Identify which cell holds the provided text, then report its [x, y] central coordinate. 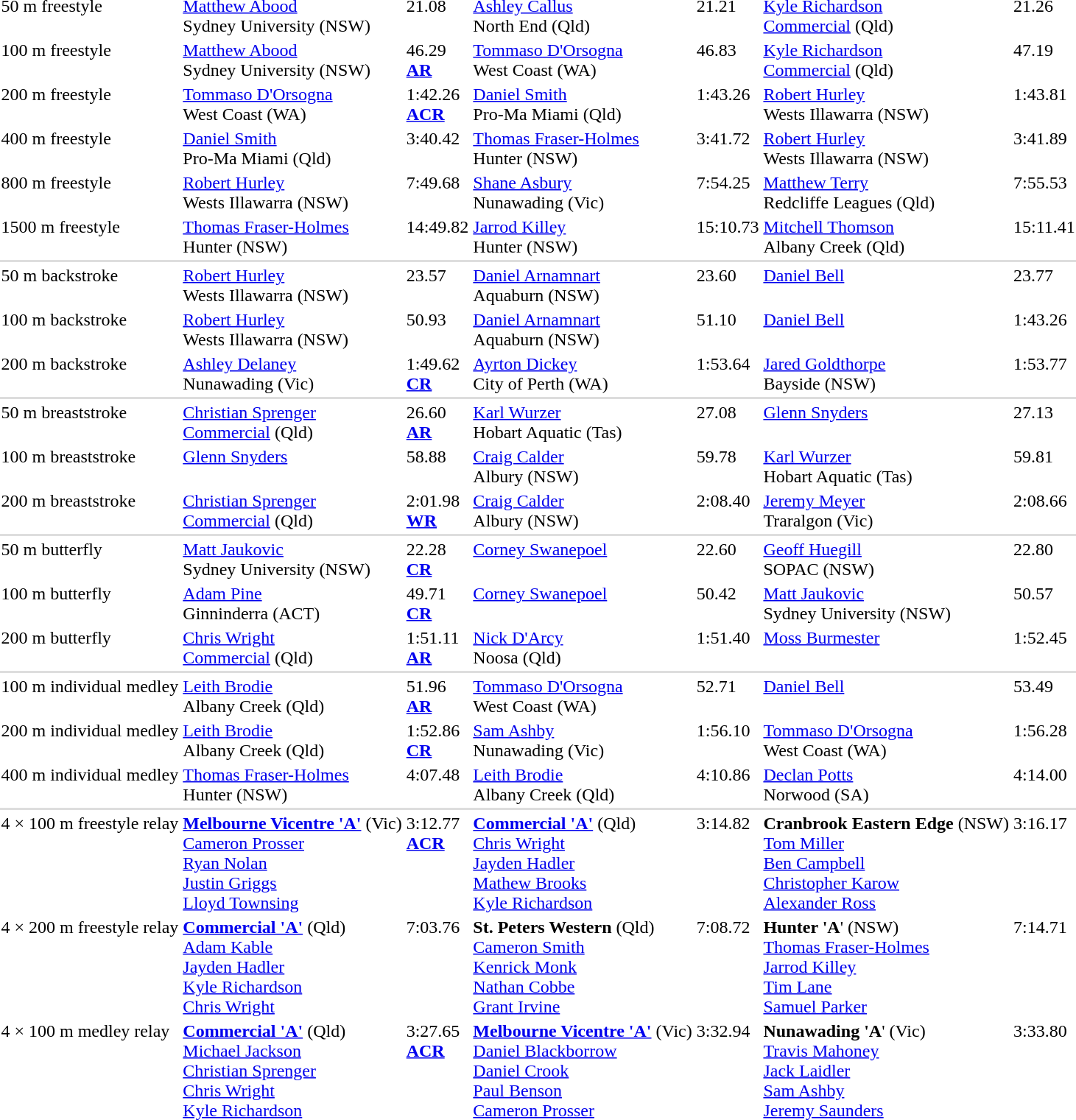
2:08.66 [1044, 511]
4:14.00 [1044, 785]
Moss Burmester [887, 648]
26.60AR [437, 423]
Chris WrightCommercial (Qld) [292, 648]
4 × 200 m freestyle relay [90, 967]
Hunter 'A' (NSW)Thomas Fraser-HolmesJarrod KilleyTim LaneSamuel Parker [887, 967]
50.42 [728, 604]
27.08 [728, 423]
1:51.40 [728, 648]
50.57 [1044, 604]
400 m freestyle [90, 149]
23.57 [437, 286]
Jarrod KilleyHunter (NSW) [583, 237]
51.96AR [437, 697]
Kyle RichardsonCommercial (Qld) [887, 60]
50 m backstroke [90, 286]
Cranbrook Eastern Edge (NSW)Tom MillerBen CampbellChristopher KarowAlexander Ross [887, 863]
3:12.77ACR [437, 863]
100 m butterfly [90, 604]
200 m backstroke [90, 374]
46.83 [728, 60]
47.19 [1044, 60]
400 m individual medley [90, 785]
2:01.98WR [437, 511]
22.80 [1044, 560]
200 m freestyle [90, 105]
1:56.10 [728, 741]
58.88 [437, 467]
51.10 [728, 330]
4 × 100 m freestyle relay [90, 863]
800 m freestyle [90, 193]
7:54.25 [728, 193]
15:10.73 [728, 237]
Ashley DelaneyNunawading (Vic) [292, 374]
Declan PottsNorwood (SA) [887, 785]
Matthew AboodSydney University (NSW) [292, 60]
22.60 [728, 560]
Shane AsburyNunawading (Vic) [583, 193]
3:41.89 [1044, 149]
Sam AshbyNunawading (Vic) [583, 741]
7:49.68 [437, 193]
1:49.62CR [437, 374]
23.77 [1044, 286]
Jared GoldthorpeBayside (NSW) [887, 374]
7:03.76 [437, 967]
46.29AR [437, 60]
Mitchell ThomsonAlbany Creek (Qld) [887, 237]
Ayrton DickeyCity of Perth (WA) [583, 374]
50 m breaststroke [90, 423]
Commercial 'A' (Qld)Chris WrightJayden HadlerMathew BrooksKyle Richardson [583, 863]
100 m freestyle [90, 60]
2:08.40 [728, 511]
4:07.48 [437, 785]
7:14.71 [1044, 967]
1:52.86CR [437, 741]
3:16.17 [1044, 863]
23.60 [728, 286]
1:51.11AR [437, 648]
3:41.72 [728, 149]
200 m butterfly [90, 648]
4:10.86 [728, 785]
1:53.64 [728, 374]
3:14.82 [728, 863]
1:52.45 [1044, 648]
27.13 [1044, 423]
59.78 [728, 467]
15:11.41 [1044, 237]
Adam PineGinninderra (ACT) [292, 604]
200 m breaststroke [90, 511]
1:43.81 [1044, 105]
Melbourne Vicentre 'A' (Vic)Cameron ProsserRyan NolanJustin GriggsLloyd Townsing [292, 863]
1:53.77 [1044, 374]
1:56.28 [1044, 741]
50 m butterfly [90, 560]
53.49 [1044, 697]
7:55.53 [1044, 193]
1:42.26ACR [437, 105]
100 m breaststroke [90, 467]
St. Peters Western (Qld)Cameron SmithKenrick MonkNathan CobbeGrant Irvine [583, 967]
Geoff HuegillSOPAC (NSW) [887, 560]
Matthew TerryRedcliffe Leagues (Qld) [887, 193]
Nick D'ArcyNoosa (Qld) [583, 648]
100 m backstroke [90, 330]
59.81 [1044, 467]
Commercial 'A' (Qld)Adam KableJayden HadlerKyle RichardsonChris Wright [292, 967]
200 m individual medley [90, 741]
52.71 [728, 697]
100 m individual medley [90, 697]
1500 m freestyle [90, 237]
22.28CR [437, 560]
3:40.42 [437, 149]
14:49.82 [437, 237]
49.71CR [437, 604]
Jeremy MeyerTraralgon (Vic) [887, 511]
50.93 [437, 330]
7:08.72 [728, 967]
